Identify which cell holds the provided text, then report its (x, y) central coordinate. 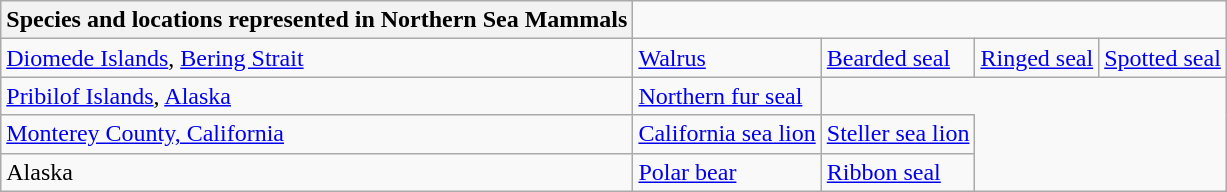
Ringed seal (1037, 58)
Diomede Islands, Bering Strait (317, 58)
Monterey County, California (317, 134)
Polar bear (727, 172)
Walrus (727, 58)
Pribilof Islands, Alaska (317, 96)
Alaska (317, 172)
Bearded seal (898, 58)
Steller sea lion (898, 134)
Northern fur seal (727, 96)
Species and locations represented in Northern Sea Mammals (317, 20)
Spotted seal (1163, 58)
Ribbon seal (898, 172)
California sea lion (727, 134)
